Detect which cell encompasses the target text, then output its (X, Y) center coordinate. 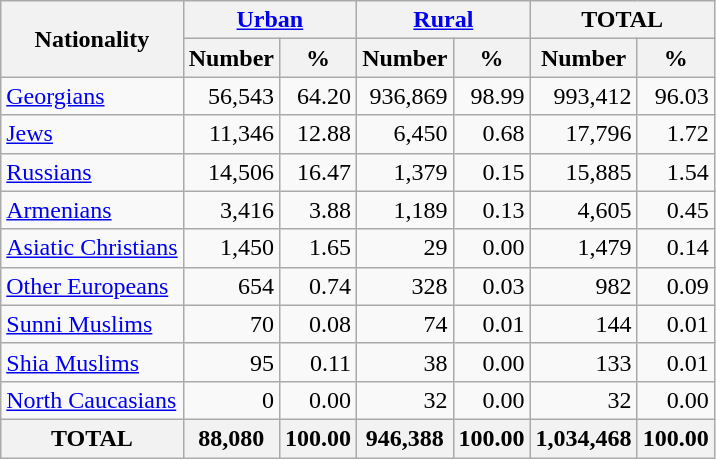
Asiatic Christians (92, 248)
1,189 (405, 210)
654 (231, 286)
3.88 (318, 210)
Georgians (92, 96)
Russians (92, 172)
Urban (270, 20)
Nationality (92, 39)
993,412 (584, 96)
16.47 (318, 172)
98.99 (492, 96)
88,080 (231, 438)
70 (231, 324)
64.20 (318, 96)
38 (405, 362)
0 (231, 400)
Shia Muslims (92, 362)
14,506 (231, 172)
29 (405, 248)
1.72 (676, 134)
1,479 (584, 248)
1,034,468 (584, 438)
Armenians (92, 210)
1,450 (231, 248)
North Caucasians (92, 400)
0.03 (492, 286)
11,346 (231, 134)
982 (584, 286)
74 (405, 324)
328 (405, 286)
936,869 (405, 96)
Sunni Muslims (92, 324)
946,388 (405, 438)
0.08 (318, 324)
0.74 (318, 286)
4,605 (584, 210)
0.15 (492, 172)
0.14 (676, 248)
1.54 (676, 172)
0.11 (318, 362)
6,450 (405, 134)
56,543 (231, 96)
15,885 (584, 172)
12.88 (318, 134)
Other Europeans (92, 286)
1,379 (405, 172)
1.65 (318, 248)
3,416 (231, 210)
0.13 (492, 210)
133 (584, 362)
0.09 (676, 286)
17,796 (584, 134)
96.03 (676, 96)
Jews (92, 134)
0.68 (492, 134)
144 (584, 324)
Rural (444, 20)
0.45 (676, 210)
95 (231, 362)
